Locate the cell with the specified text and output its (x, y) center coordinate. 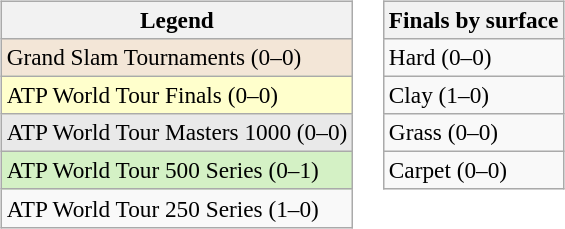
Legend (176, 20)
ATP World Tour 250 Series (1–0) (176, 208)
Carpet (0–0) (473, 171)
Grand Slam Tournaments (0–0) (176, 57)
ATP World Tour 500 Series (0–1) (176, 171)
Clay (1–0) (473, 95)
Finals by surface (473, 20)
Grass (0–0) (473, 133)
ATP World Tour Finals (0–0) (176, 95)
ATP World Tour Masters 1000 (0–0) (176, 133)
Hard (0–0) (473, 57)
